Capture the cell that displays the provided text and extract its [x, y] central coordinate. 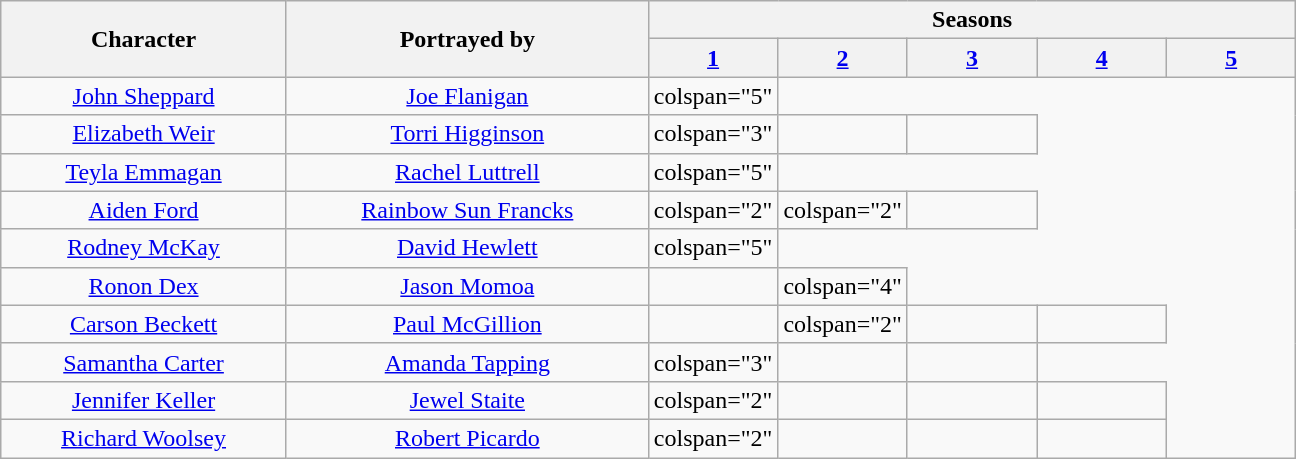
5 [1231, 58]
Robert Picardo [467, 438]
Aiden Ford [144, 210]
Torri Higginson [467, 134]
Rainbow Sun Francks [467, 210]
Jason Momoa [467, 286]
Ronon Dex [144, 286]
Richard Woolsey [144, 438]
Joe Flanigan [467, 96]
Jewel Staite [467, 400]
Paul McGillion [467, 324]
3 [972, 58]
Rodney McKay [144, 248]
2 [843, 58]
David Hewlett [467, 248]
1 [713, 58]
Character [144, 39]
Amanda Tapping [467, 362]
Rachel Luttrell [467, 172]
Seasons [972, 20]
Portrayed by [467, 39]
colspan="4" [843, 286]
Jennifer Keller [144, 400]
Samantha Carter [144, 362]
John Sheppard [144, 96]
4 [1102, 58]
Carson Beckett [144, 324]
Teyla Emmagan [144, 172]
Elizabeth Weir [144, 134]
